Determine the [X, Y] coordinate at the center of the cell enclosing the given text.  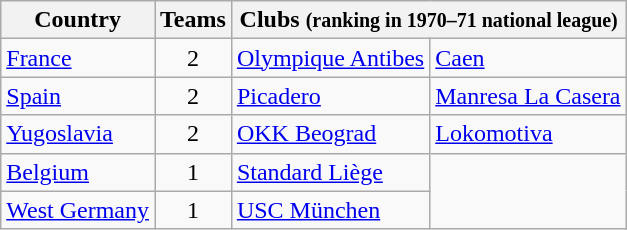
Caen [528, 58]
Lokomotiva [528, 134]
Clubs (ranking in 1970–71 national league) [428, 20]
Standard Liège [330, 172]
Teams [192, 20]
West Germany [78, 210]
Manresa La Casera [528, 96]
Belgium [78, 172]
OKK Beograd [330, 134]
France [78, 58]
USC München [330, 210]
Country [78, 20]
Olympique Antibes [330, 58]
Yugoslavia [78, 134]
Spain [78, 96]
Picadero [330, 96]
